Scan for the cell matching the given text and deliver its [X, Y] coordinate at center. 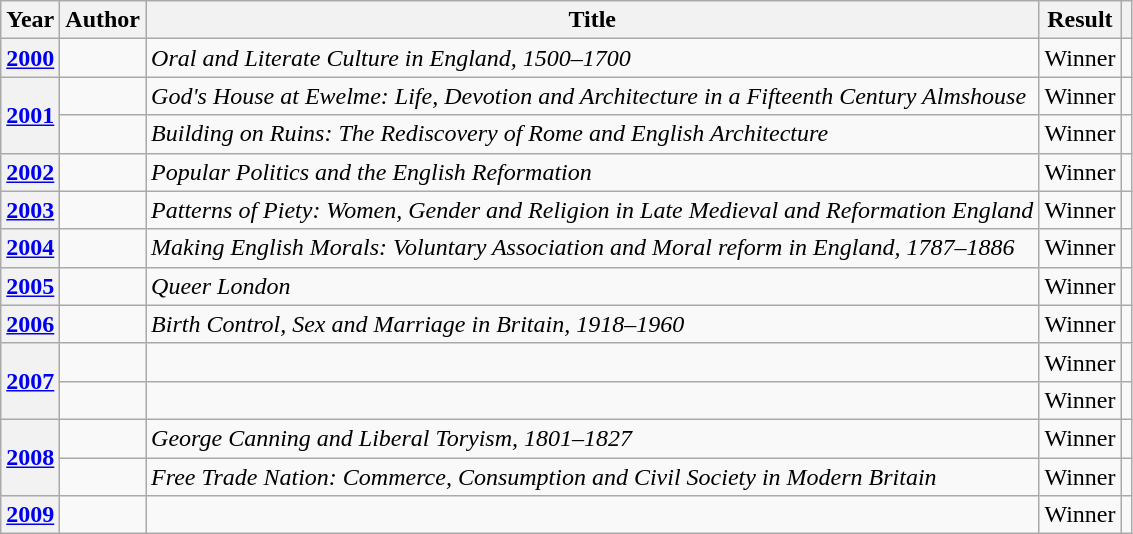
Birth Control, Sex and Marriage in Britain, 1918–1960 [592, 324]
2003 [30, 210]
2007 [30, 381]
Result [1080, 20]
Queer London [592, 286]
Popular Politics and the English Reformation [592, 172]
God's House at Ewelme: Life, Devotion and Architecture in a Fifteenth Century Almshouse [592, 96]
Title [592, 20]
2000 [30, 58]
Year [30, 20]
Author [103, 20]
Oral and Literate Culture in England, 1500–1700 [592, 58]
Building on Ruins: The Rediscovery of Rome and English Architecture [592, 134]
Making English Morals: Voluntary Association and Moral reform in England, 1787–1886 [592, 248]
George Canning and Liberal Toryism, 1801–1827 [592, 438]
Free Trade Nation: Commerce, Consumption and Civil Society in Modern Britain [592, 477]
2008 [30, 457]
Patterns of Piety: Women, Gender and Religion in Late Medieval and Reformation England [592, 210]
2004 [30, 248]
2002 [30, 172]
2006 [30, 324]
2009 [30, 515]
2005 [30, 286]
2001 [30, 115]
